Detect which cell encompasses the target text, then output its [X, Y] center coordinate. 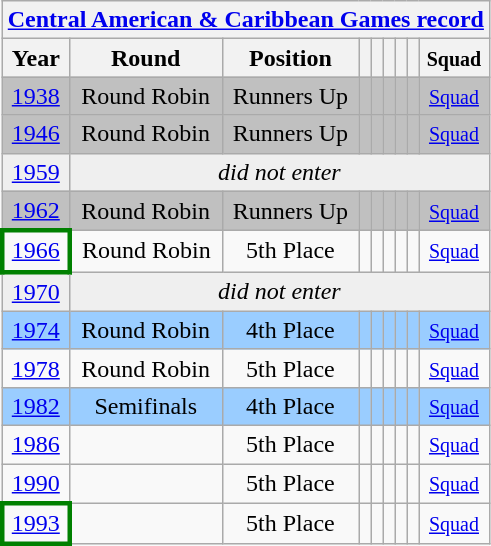
1970 [36, 292]
Position [290, 58]
Semifinals [146, 406]
Year [36, 58]
1986 [36, 444]
Central American & Caribbean Games record [246, 20]
1990 [36, 484]
1978 [36, 368]
1962 [36, 211]
Round [146, 58]
1993 [36, 524]
1959 [36, 172]
1974 [36, 330]
1946 [36, 134]
1982 [36, 406]
1938 [36, 96]
1966 [36, 252]
